Detect which cell encompasses the target text, then output its (x, y) center coordinate. 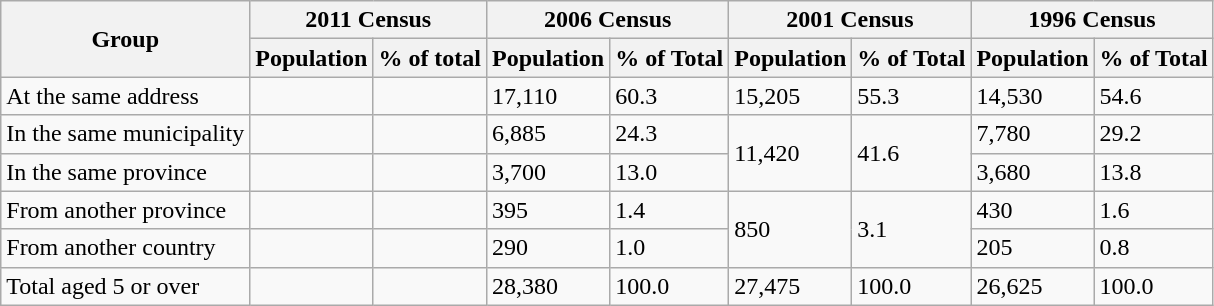
In the same province (126, 172)
55.3 (912, 96)
60.3 (670, 96)
430 (1032, 210)
41.6 (912, 153)
1996 Census (1092, 20)
0.8 (1154, 248)
At the same address (126, 96)
290 (548, 248)
3,700 (548, 172)
205 (1032, 248)
1.4 (670, 210)
7,780 (1032, 134)
2006 Census (608, 20)
850 (790, 229)
% of total (430, 58)
2001 Census (850, 20)
14,530 (1032, 96)
6,885 (548, 134)
24.3 (670, 134)
In the same municipality (126, 134)
13.8 (1154, 172)
Total aged 5 or over (126, 286)
15,205 (790, 96)
2011 Census (368, 20)
Group (126, 39)
28,380 (548, 286)
From another country (126, 248)
29.2 (1154, 134)
54.6 (1154, 96)
17,110 (548, 96)
1.6 (1154, 210)
13.0 (670, 172)
395 (548, 210)
From another province (126, 210)
3.1 (912, 229)
1.0 (670, 248)
27,475 (790, 286)
11,420 (790, 153)
26,625 (1032, 286)
3,680 (1032, 172)
